For the text-containing cell, return its midpoint in [X, Y] coordinate format. 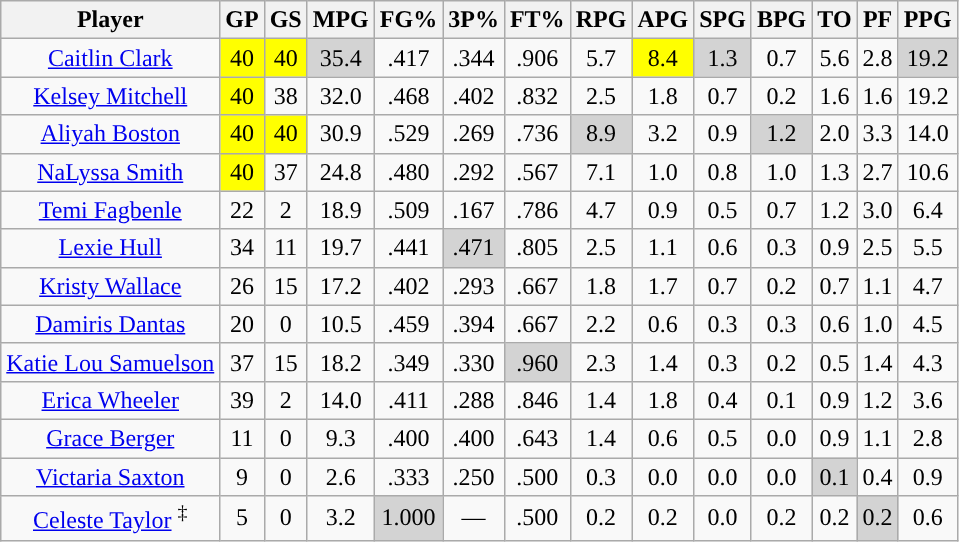
.529 [408, 134]
Katie Lou Samuelson [110, 362]
.167 [474, 210]
3.3 [878, 134]
— [474, 518]
5 [242, 518]
4.5 [928, 324]
17.2 [340, 286]
.349 [408, 362]
Temi Fagbenle [110, 210]
26 [242, 286]
Kristy Wallace [110, 286]
.411 [408, 400]
3P% [474, 20]
.509 [408, 210]
1.000 [408, 518]
18.9 [340, 210]
Caitlin Clark [110, 58]
0.8 [723, 172]
GP [242, 20]
7.1 [601, 172]
5.5 [928, 248]
2.0 [834, 134]
8.9 [601, 134]
.441 [408, 248]
.567 [537, 172]
39 [242, 400]
.846 [537, 400]
10.6 [928, 172]
.394 [474, 324]
5.6 [834, 58]
.330 [474, 362]
.906 [537, 58]
9 [242, 477]
Celeste Taylor ‡ [110, 518]
SPG [723, 20]
.288 [474, 400]
PF [878, 20]
8.4 [663, 58]
30.9 [340, 134]
RPG [601, 20]
TO [834, 20]
Lexie Hull [110, 248]
22 [242, 210]
2.3 [601, 362]
35.4 [340, 58]
APG [663, 20]
3.6 [928, 400]
BPG [781, 20]
.293 [474, 286]
FT% [537, 20]
2.2 [601, 324]
.269 [474, 134]
.468 [408, 96]
32.0 [340, 96]
19.7 [340, 248]
.292 [474, 172]
.471 [474, 248]
FG% [408, 20]
10.5 [340, 324]
Kelsey Mitchell [110, 96]
.643 [537, 438]
.480 [408, 172]
.736 [537, 134]
.459 [408, 324]
.786 [537, 210]
6.4 [928, 210]
20 [242, 324]
Erica Wheeler [110, 400]
2.7 [878, 172]
.417 [408, 58]
MPG [340, 20]
34 [242, 248]
Player [110, 20]
18.2 [340, 362]
Aliyah Boston [110, 134]
.333 [408, 477]
.805 [537, 248]
Grace Berger [110, 438]
24.8 [340, 172]
5.7 [601, 58]
3.0 [878, 210]
PPG [928, 20]
1.7 [663, 286]
Damiris Dantas [110, 324]
.344 [474, 58]
38 [286, 96]
4.3 [928, 362]
.250 [474, 477]
GS [286, 20]
NaLyssa Smith [110, 172]
.960 [537, 362]
Victaria Saxton [110, 477]
2.6 [340, 477]
.832 [537, 96]
9.3 [340, 438]
